Find where the given text appears and provide that cell's center as [x, y] coordinate. 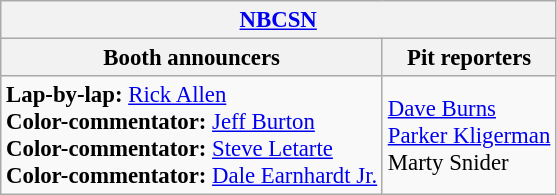
Booth announcers [192, 58]
Dave BurnsParker KligermanMarty Snider [468, 136]
NBCSN [278, 20]
Pit reporters [468, 58]
Lap-by-lap: Rick AllenColor-commentator: Jeff BurtonColor-commentator: Steve LetarteColor-commentator: Dale Earnhardt Jr. [192, 136]
